Locate the cell with the specified text and output its (X, Y) center coordinate. 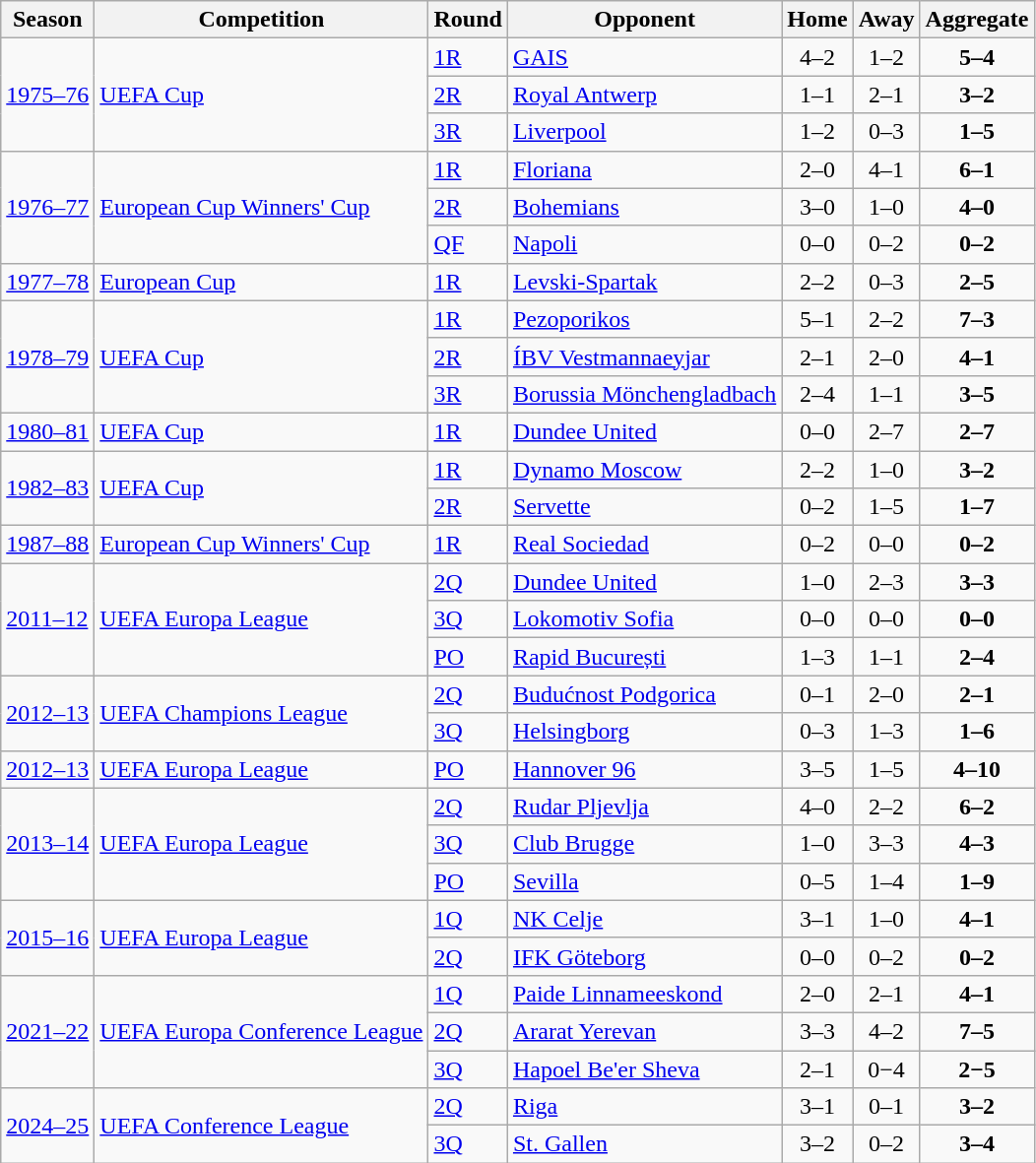
2–3 (886, 582)
1987–88 (47, 545)
Borussia Mönchengladbach (644, 394)
Hannover 96 (644, 769)
Rudar Pljevlja (644, 807)
Pezoporikos (644, 319)
Budućnost Podgorica (644, 694)
1978–79 (47, 356)
Away (886, 20)
6–1 (977, 169)
5–1 (817, 319)
Home (817, 20)
UEFA Champions League (262, 713)
2−5 (977, 1068)
Round (468, 20)
NK Celje (644, 919)
Bohemians (644, 207)
3–4 (977, 1144)
1980–81 (47, 431)
GAIS (644, 57)
7–5 (977, 1031)
Sevilla (644, 881)
7–3 (977, 319)
2013–14 (47, 844)
2011–12 (47, 619)
Real Sociedad (644, 545)
St. Gallen (644, 1144)
Paide Linnameeskond (644, 994)
1–7 (977, 507)
Servette (644, 507)
UEFA Conference League (262, 1126)
0−4 (886, 1068)
Floriana (644, 169)
2021–22 (47, 1031)
Helsingborg (644, 732)
1977–78 (47, 282)
Club Brugge (644, 844)
IFK Göteborg (644, 956)
Napoli (644, 244)
5–4 (977, 57)
0–5 (817, 881)
UEFA Europa Conference League (262, 1031)
1–6 (977, 732)
Competition (262, 20)
4–3 (977, 844)
2015–16 (47, 937)
ÍBV Vestmannaeyjar (644, 356)
Royal Antwerp (644, 95)
Liverpool (644, 132)
Season (47, 20)
Rapid București (644, 657)
1975–76 (47, 95)
6–2 (977, 807)
3–0 (817, 207)
Riga (644, 1107)
1–9 (977, 881)
4–10 (977, 769)
Opponent (644, 20)
Aggregate (977, 20)
1976–77 (47, 207)
QF (468, 244)
Lokomotiv Sofia (644, 619)
1–4 (886, 881)
1982–83 (47, 488)
2–5 (977, 282)
Hapoel Be'er Sheva (644, 1068)
2024–25 (47, 1126)
European Cup (262, 282)
Ararat Yerevan (644, 1031)
Dynamo Moscow (644, 470)
Levski-Spartak (644, 282)
